Detect which cell encompasses the target text, then output its (x, y) center coordinate. 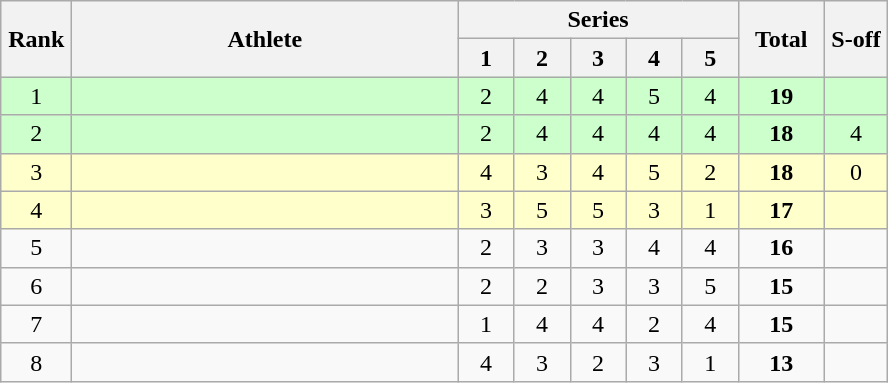
Total (781, 39)
Rank (36, 39)
S-off (856, 39)
7 (36, 324)
6 (36, 286)
13 (781, 362)
Series (598, 20)
16 (781, 248)
19 (781, 96)
0 (856, 172)
8 (36, 362)
Athlete (265, 39)
17 (781, 210)
